Detect which cell encompasses the target text, then output its [x, y] center coordinate. 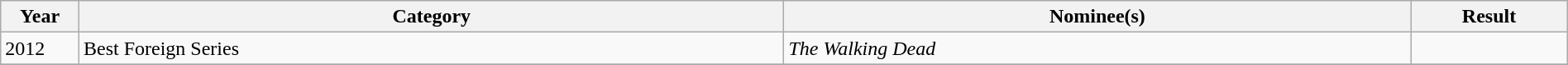
Result [1489, 17]
Category [432, 17]
Year [40, 17]
2012 [40, 48]
Best Foreign Series [432, 48]
The Walking Dead [1097, 48]
Nominee(s) [1097, 17]
